Determine the (x, y) coordinate at the center of the cell enclosing the given text.  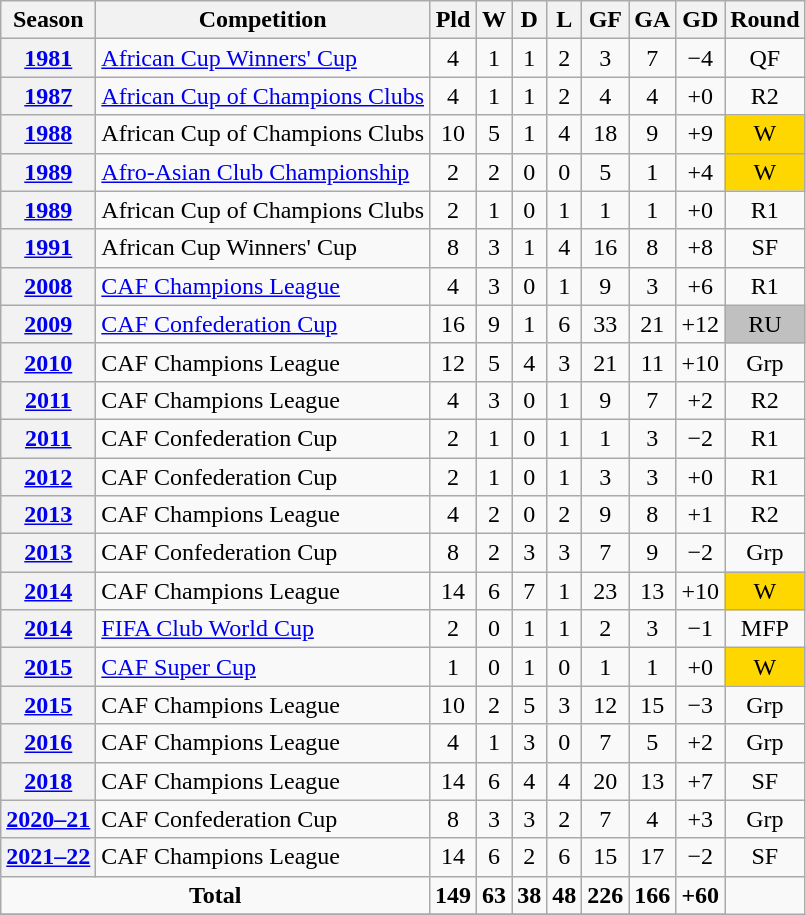
2020–21 (48, 819)
Round (765, 20)
CAF Super Cup (263, 667)
GA (652, 20)
GD (700, 20)
+9 (700, 134)
+60 (700, 895)
D (530, 20)
+12 (700, 324)
+1 (700, 515)
RU (765, 324)
1981 (48, 58)
QF (765, 58)
L (564, 20)
11 (652, 362)
+8 (700, 248)
2018 (48, 781)
1987 (48, 96)
226 (606, 895)
Pld (454, 20)
Season (48, 20)
+6 (700, 286)
+7 (700, 781)
Afro-Asian Club Championship (263, 172)
38 (530, 895)
MFP (765, 629)
1991 (48, 248)
Competition (263, 20)
2008 (48, 286)
2021–22 (48, 857)
23 (606, 591)
GF (606, 20)
48 (564, 895)
−4 (700, 58)
149 (454, 895)
+3 (700, 819)
+4 (700, 172)
18 (606, 134)
166 (652, 895)
FIFA Club World Cup (263, 629)
−3 (700, 705)
Total (216, 895)
2016 (48, 743)
−1 (700, 629)
17 (652, 857)
2009 (48, 324)
33 (606, 324)
2010 (48, 362)
63 (494, 895)
2012 (48, 477)
1988 (48, 134)
20 (606, 781)
